Return [x, y] of the center of cell containing provided text 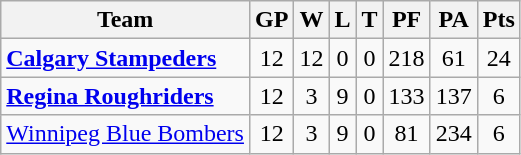
T [370, 20]
W [312, 20]
24 [498, 58]
Pts [498, 20]
GP [271, 20]
81 [406, 134]
61 [454, 58]
Team [126, 20]
Regina Roughriders [126, 96]
PA [454, 20]
L [342, 20]
133 [406, 96]
Calgary Stampeders [126, 58]
Winnipeg Blue Bombers [126, 134]
PF [406, 20]
218 [406, 58]
234 [454, 134]
137 [454, 96]
